Output the (x, y) coordinate of the center of the cell containing the given text.  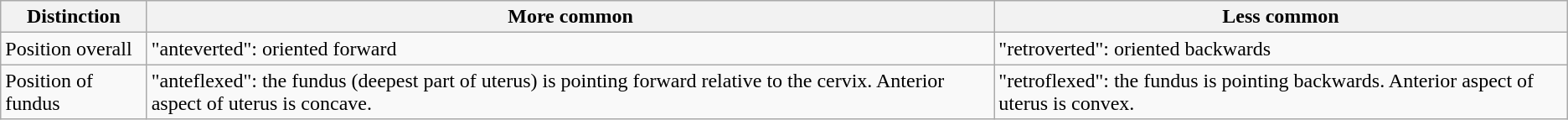
Position overall (74, 49)
"retroflexed": the fundus is pointing backwards. Anterior aspect of uterus is convex. (1281, 92)
Less common (1281, 17)
More common (570, 17)
"anteflexed": the fundus (deepest part of uterus) is pointing forward relative to the cervix. Anterior aspect of uterus is concave. (570, 92)
"anteverted": oriented forward (570, 49)
Position of fundus (74, 92)
Distinction (74, 17)
"retroverted": oriented backwards (1281, 49)
